Scan for the cell matching the given text and deliver its [X, Y] coordinate at center. 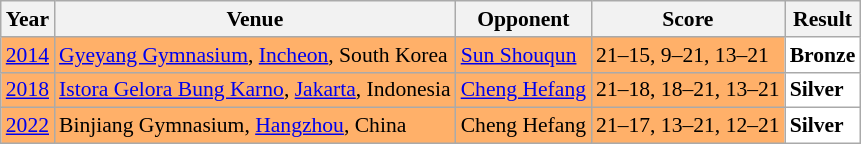
21–17, 13–21, 12–21 [688, 126]
Sun Shouqun [524, 55]
Gyeyang Gymnasium, Incheon, South Korea [255, 55]
21–15, 9–21, 13–21 [688, 55]
21–18, 18–21, 13–21 [688, 90]
Bronze [823, 55]
Opponent [524, 19]
Binjiang Gymnasium, Hangzhou, China [255, 126]
2018 [28, 90]
Istora Gelora Bung Karno, Jakarta, Indonesia [255, 90]
2014 [28, 55]
Score [688, 19]
Year [28, 19]
Result [823, 19]
Venue [255, 19]
2022 [28, 126]
